From the cell containing the given text, extract its center point as (X, Y) coordinate. 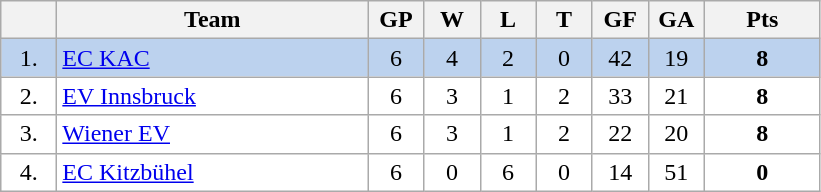
Wiener EV (212, 134)
2. (29, 96)
42 (620, 58)
Team (212, 20)
L (508, 20)
T (564, 20)
14 (620, 172)
33 (620, 96)
3. (29, 134)
EV Innsbruck (212, 96)
1. (29, 58)
19 (676, 58)
Pts (762, 20)
W (452, 20)
22 (620, 134)
EC KAC (212, 58)
EC Kitzbühel (212, 172)
GF (620, 20)
21 (676, 96)
GP (396, 20)
51 (676, 172)
4. (29, 172)
20 (676, 134)
GA (676, 20)
4 (452, 58)
